For the text-containing cell, return its midpoint in (x, y) coordinate format. 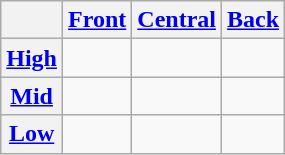
High (32, 58)
Front (98, 20)
Mid (32, 96)
Central (177, 20)
Low (32, 134)
Back (254, 20)
